Identify which cell holds the provided text, then report its (X, Y) central coordinate. 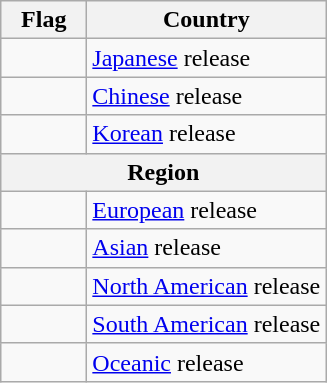
European release (206, 210)
Japanese release (206, 58)
Country (206, 20)
North American release (206, 286)
Region (164, 172)
South American release (206, 324)
Flag (44, 20)
Korean release (206, 134)
Chinese release (206, 96)
Asian release (206, 248)
Oceanic release (206, 362)
